From the cell containing the given text, extract its center point as [X, Y] coordinate. 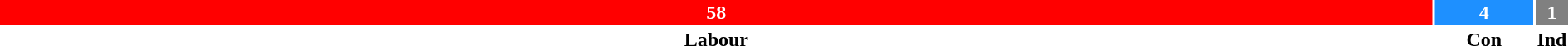
58 [717, 12]
1 [1551, 12]
4 [1484, 12]
